Provide the [x, y] coordinate of the cell's center where the given text is located.  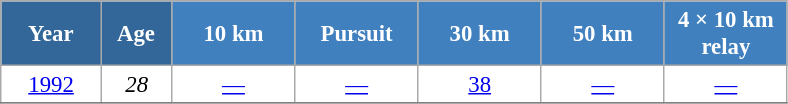
30 km [480, 34]
Age [136, 34]
10 km [234, 34]
38 [480, 85]
50 km [602, 34]
Year [52, 34]
Pursuit [356, 34]
1992 [52, 85]
28 [136, 85]
4 × 10 km relay [726, 34]
